Detect which cell encompasses the target text, then output its (X, Y) center coordinate. 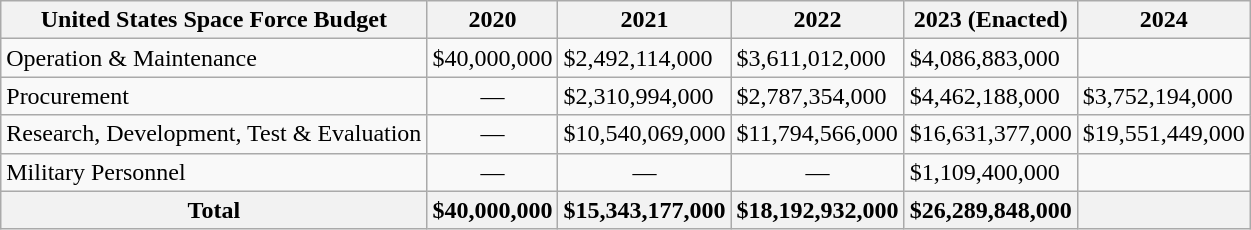
2022 (818, 20)
2021 (644, 20)
$18,192,932,000 (818, 210)
$26,289,848,000 (990, 210)
$4,462,188,000 (990, 96)
$2,310,994,000 (644, 96)
$11,794,566,000 (818, 134)
2023 (Enacted) (990, 20)
Operation & Maintenance (214, 58)
Research, Development, Test & Evaluation (214, 134)
$1,109,400,000 (990, 172)
Total (214, 210)
$3,752,194,000 (1164, 96)
2024 (1164, 20)
$2,492,114,000 (644, 58)
Procurement (214, 96)
$4,086,883,000 (990, 58)
$19,551,449,000 (1164, 134)
Military Personnel (214, 172)
$2,787,354,000 (818, 96)
$15,343,177,000 (644, 210)
2020 (492, 20)
$3,611,012,000 (818, 58)
$10,540,069,000 (644, 134)
$16,631,377,000 (990, 134)
United States Space Force Budget (214, 20)
